Return [x, y] of the center of cell containing provided text 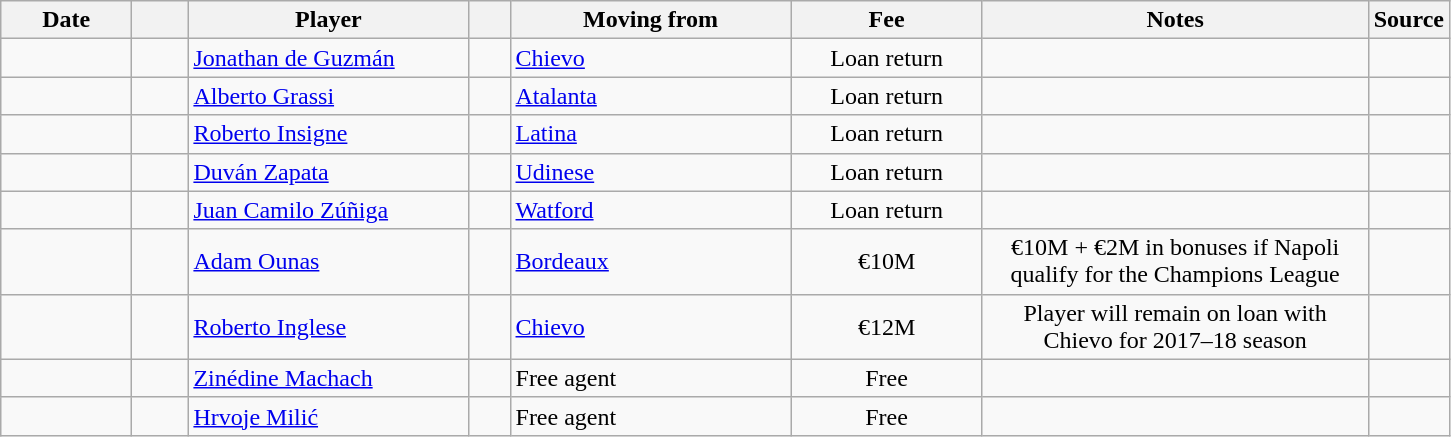
Udinese [650, 172]
Alberto Grassi [328, 96]
€10M + €2M in bonuses if Napoli qualify for the Champions League [1175, 262]
Atalanta [650, 96]
Adam Ounas [328, 262]
Player [328, 20]
€12M [886, 326]
Juan Camilo Zúñiga [328, 210]
Watford [650, 210]
Duván Zapata [328, 172]
Date [66, 20]
Roberto Insigne [328, 134]
Moving from [650, 20]
Bordeaux [650, 262]
Source [1408, 20]
Zinédine Machach [328, 378]
Hrvoje Milić [328, 416]
Player will remain on loan with Chievo for 2017–18 season [1175, 326]
Roberto Inglese [328, 326]
€10M [886, 262]
Notes [1175, 20]
Fee [886, 20]
Latina [650, 134]
Jonathan de Guzmán [328, 58]
